From the cell containing the given text, extract its center point as (X, Y) coordinate. 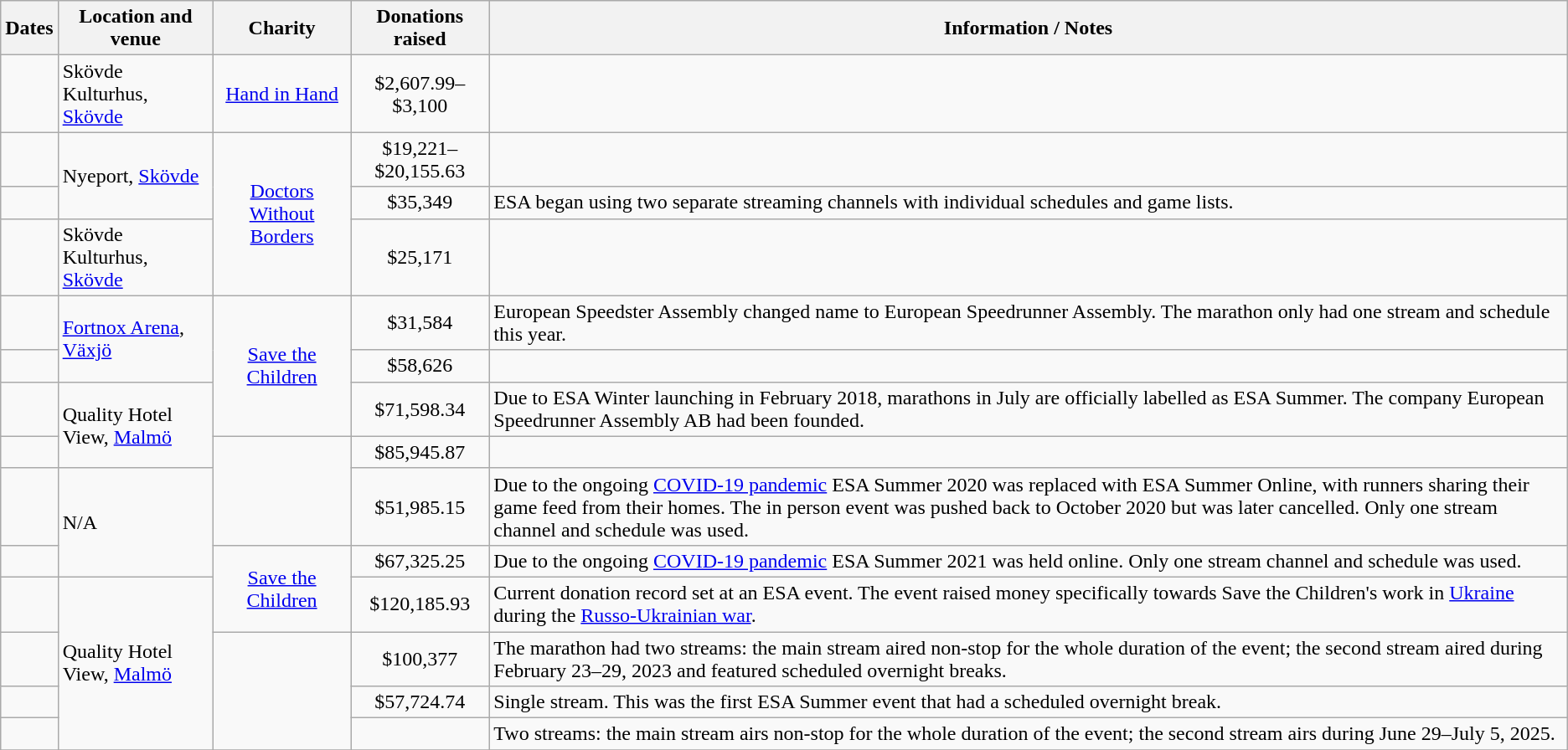
$120,185.93 (420, 604)
$85,945.87 (420, 452)
$57,724.74 (420, 702)
Charity (282, 28)
Single stream. This was the first ESA Summer event that had a scheduled overnight break. (1029, 702)
$58,626 (420, 366)
N/A (136, 522)
ESA began using two separate streaming channels with individual schedules and game lists. (1029, 203)
$35,349 (420, 203)
Donations raised (420, 28)
$19,221–$20,155.63 (420, 159)
Fortnox Arena, Växjö (136, 338)
Information / Notes (1029, 28)
$51,985.15 (420, 506)
Doctors Without Borders (282, 214)
$31,584 (420, 323)
Location and venue (136, 28)
Nyeport, Skövde (136, 176)
$71,598.34 (420, 408)
$67,325.25 (420, 561)
Due to the ongoing COVID-19 pandemic ESA Summer 2021 was held online. Only one stream channel and schedule was used. (1029, 561)
Two streams: the main stream airs non-stop for the whole duration of the event; the second stream airs during June 29–July 5, 2025. (1029, 734)
$2,607.99–$3,100 (420, 94)
$100,377 (420, 658)
Dates (29, 28)
Hand in Hand (282, 94)
European Speedster Assembly changed name to European Speedrunner Assembly. The marathon only had one stream and schedule this year. (1029, 323)
$25,171 (420, 257)
